For the text-containing cell, return its midpoint in (X, Y) coordinate format. 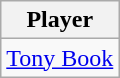
Player (60, 20)
Tony Book (60, 58)
